Return the (X, Y) coordinate for the center point of the cell that contains the specified text.  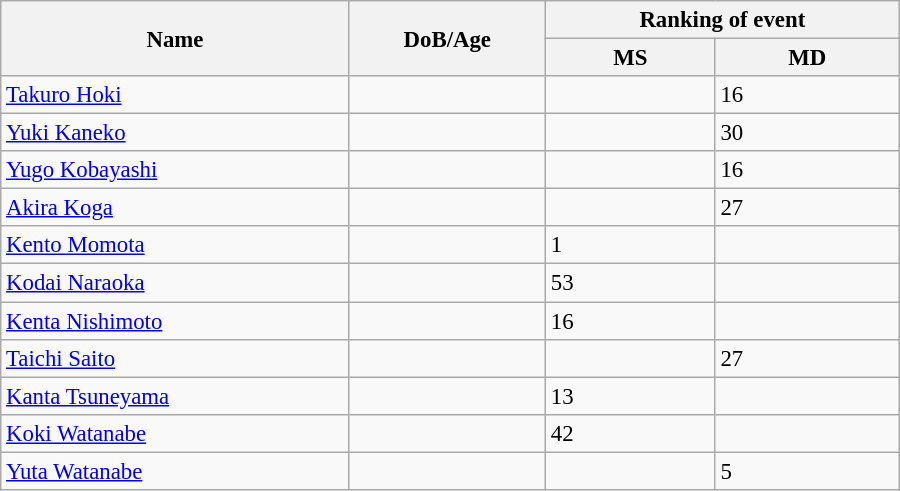
Yuki Kaneko (175, 133)
30 (807, 133)
Name (175, 38)
53 (630, 283)
1 (630, 245)
Kanta Tsuneyama (175, 396)
Takuro Hoki (175, 95)
Yugo Kobayashi (175, 170)
Taichi Saito (175, 358)
42 (630, 433)
Kenta Nishimoto (175, 321)
Ranking of event (722, 20)
MS (630, 58)
5 (807, 471)
Koki Watanabe (175, 433)
MD (807, 58)
13 (630, 396)
Yuta Watanabe (175, 471)
Kodai Naraoka (175, 283)
Kento Momota (175, 245)
DoB/Age (447, 38)
Akira Koga (175, 208)
